Return [x, y] of the center of cell containing provided text 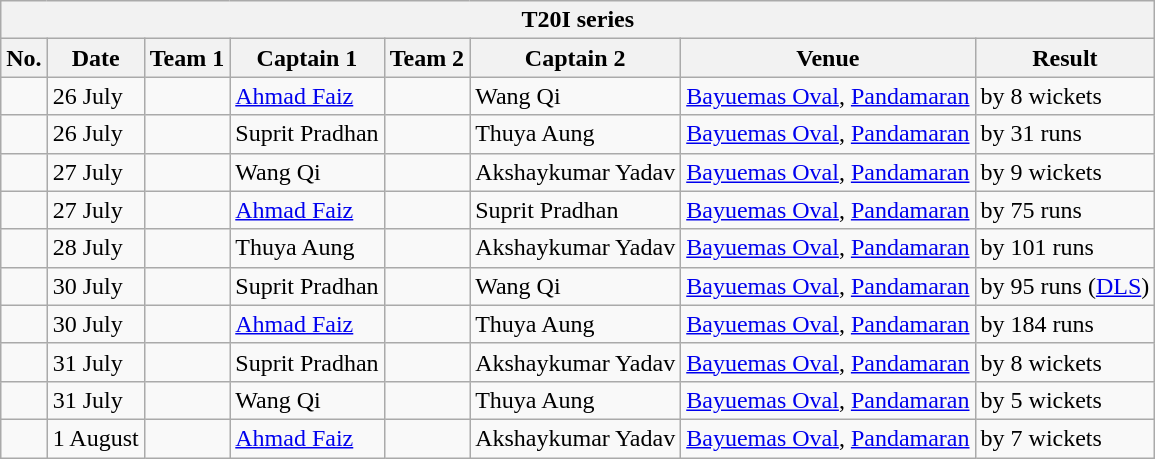
by 5 wickets [1065, 400]
Captain 2 [576, 58]
Team 1 [187, 58]
by 95 runs (DLS) [1065, 286]
28 July [96, 248]
by 75 runs [1065, 210]
Captain 1 [307, 58]
T20I series [578, 20]
Venue [828, 58]
by 184 runs [1065, 324]
by 101 runs [1065, 248]
by 31 runs [1065, 134]
Result [1065, 58]
Date [96, 58]
by 7 wickets [1065, 438]
1 August [96, 438]
Team 2 [427, 58]
by 9 wickets [1065, 172]
No. [24, 58]
